Search for the cell housing the specified text and yield its [X, Y] center coordinate. 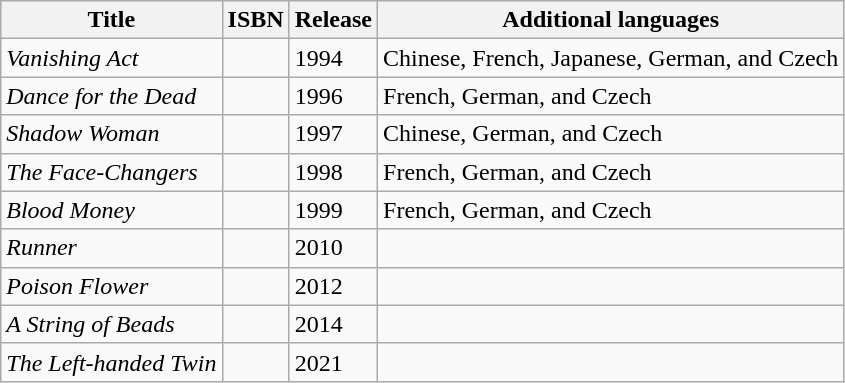
Dance for the Dead [112, 96]
Blood Money [112, 210]
A String of Beads [112, 324]
Vanishing Act [112, 58]
1994 [333, 58]
2012 [333, 286]
1999 [333, 210]
Release [333, 20]
1996 [333, 96]
ISBN [256, 20]
1997 [333, 134]
2014 [333, 324]
The Left-handed Twin [112, 362]
Additional languages [611, 20]
Chinese, German, and Czech [611, 134]
Poison Flower [112, 286]
2021 [333, 362]
The Face-Changers [112, 172]
Shadow Woman [112, 134]
Runner [112, 248]
Title [112, 20]
2010 [333, 248]
Chinese, French, Japanese, German, and Czech [611, 58]
1998 [333, 172]
